Return the (x, y) coordinate for the center point of the cell that contains the specified text.  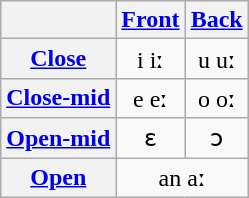
Open-mid (58, 138)
e eː (150, 98)
Close-mid (58, 98)
o oː (216, 98)
ɛ (150, 138)
Front (150, 20)
ɔ (216, 138)
an aː (182, 178)
Open (58, 178)
i iː (150, 59)
Back (216, 20)
u uː (216, 59)
Close (58, 59)
